Return the [X, Y] coordinate for the center point of the cell that contains the specified text.  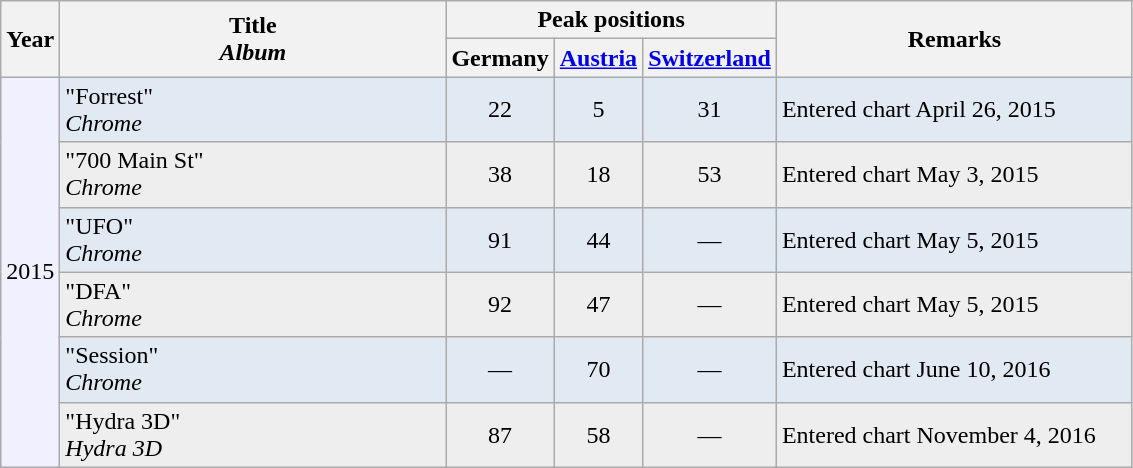
87 [500, 434]
Switzerland [710, 58]
91 [500, 240]
Year [30, 39]
53 [710, 174]
5 [598, 110]
Entered chart June 10, 2016 [954, 370]
"Hydra 3D" Hydra 3D [253, 434]
"UFO" Chrome [253, 240]
"Forrest" Chrome [253, 110]
Entered chart April 26, 2015 [954, 110]
31 [710, 110]
"700 Main St" Chrome [253, 174]
44 [598, 240]
Title Album [253, 39]
Entered chart November 4, 2016 [954, 434]
70 [598, 370]
2015 [30, 272]
"DFA" Chrome [253, 304]
38 [500, 174]
58 [598, 434]
18 [598, 174]
Entered chart May 3, 2015 [954, 174]
22 [500, 110]
Austria [598, 58]
92 [500, 304]
Peak positions [612, 20]
Remarks [954, 39]
Germany [500, 58]
47 [598, 304]
"Session" Chrome [253, 370]
